Find where the given text appears and provide that cell's center as [x, y] coordinate. 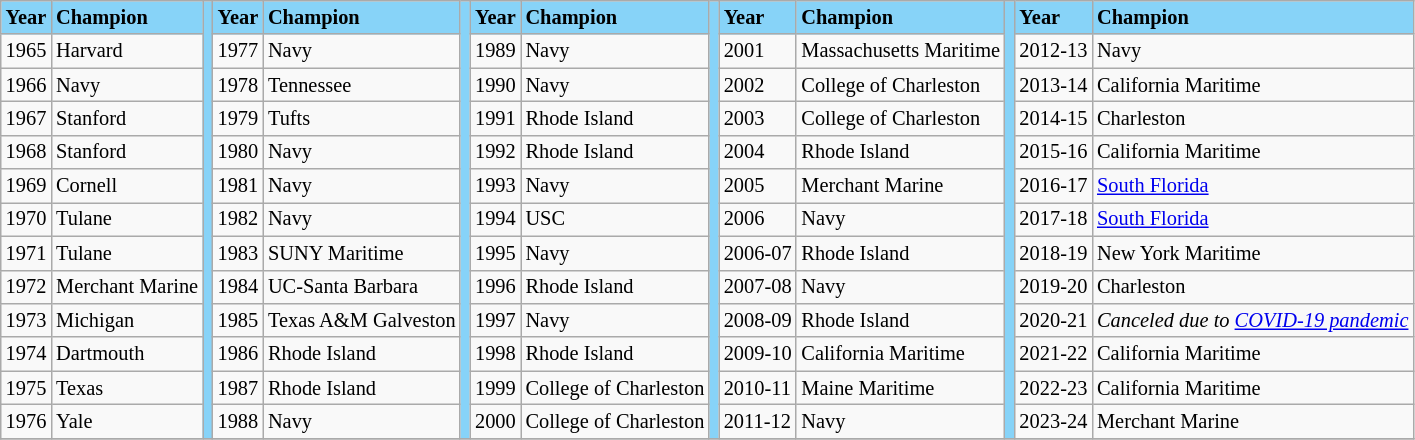
1967 [26, 118]
1973 [26, 320]
1995 [495, 253]
1992 [495, 152]
1975 [26, 388]
1984 [238, 287]
2010-11 [758, 388]
Tufts [362, 118]
1977 [238, 51]
1985 [238, 320]
1980 [238, 152]
2003 [758, 118]
1971 [26, 253]
1994 [495, 219]
1989 [495, 51]
2020-21 [1054, 320]
1993 [495, 186]
SUNY Maritime [362, 253]
1982 [238, 219]
1966 [26, 85]
2006 [758, 219]
2001 [758, 51]
2002 [758, 85]
Yale [127, 421]
1988 [238, 421]
2021-22 [1054, 354]
1972 [26, 287]
1983 [238, 253]
2004 [758, 152]
New York Maritime [1252, 253]
Massachusetts Maritime [900, 51]
Dartmouth [127, 354]
1974 [26, 354]
2008-09 [758, 320]
USC [616, 219]
Tennessee [362, 85]
2005 [758, 186]
1991 [495, 118]
2022-23 [1054, 388]
1981 [238, 186]
2019-20 [1054, 287]
2012-13 [1054, 51]
1986 [238, 354]
Maine Maritime [900, 388]
2018-19 [1054, 253]
1996 [495, 287]
2011-12 [758, 421]
2016-17 [1054, 186]
2017-18 [1054, 219]
Harvard [127, 51]
1979 [238, 118]
1987 [238, 388]
1997 [495, 320]
2023-24 [1054, 421]
2014-15 [1054, 118]
2000 [495, 421]
1978 [238, 85]
1969 [26, 186]
Texas A&M Galveston [362, 320]
Canceled due to COVID-19 pandemic [1252, 320]
2006-07 [758, 253]
2009-10 [758, 354]
1990 [495, 85]
UC-Santa Barbara [362, 287]
2013-14 [1054, 85]
2007-08 [758, 287]
1976 [26, 421]
1998 [495, 354]
2015-16 [1054, 152]
Michigan [127, 320]
Cornell [127, 186]
1968 [26, 152]
Texas [127, 388]
1965 [26, 51]
1999 [495, 388]
1970 [26, 219]
